For the text-containing cell, return its midpoint in (X, Y) coordinate format. 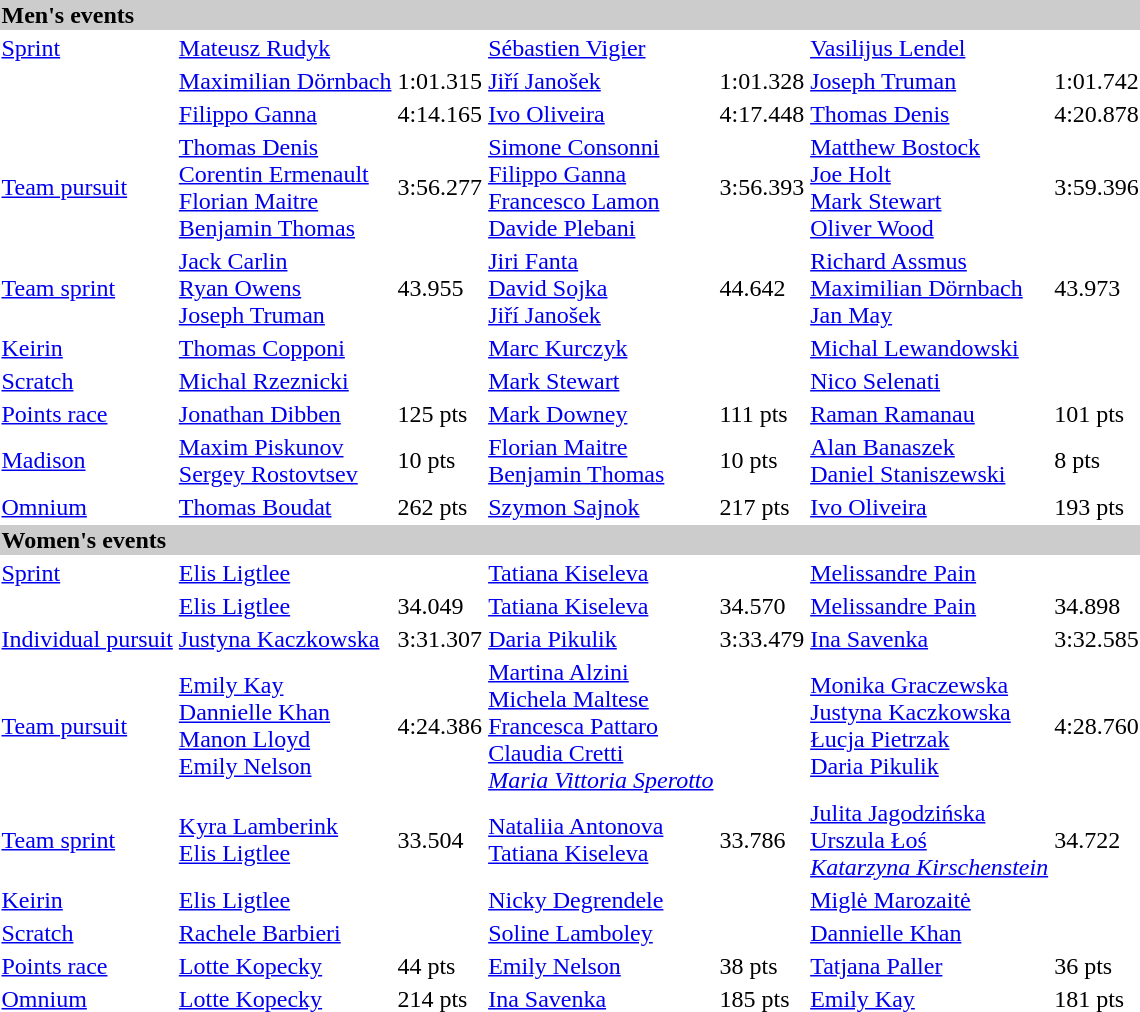
Alan BanaszekDaniel Staniszewski (930, 460)
3:56.393 (762, 188)
Mateusz Rudyk (285, 48)
Ina Savenka (930, 639)
Kyra LamberinkElis Ligtlee (285, 840)
Michal Lewandowski (930, 348)
Lotte Kopecky (285, 966)
43.955 (440, 288)
Justyna Kaczkowska (285, 639)
Miglė Marozaitė (930, 900)
1:01.328 (762, 81)
44 pts (440, 966)
34.570 (762, 606)
38 pts (762, 966)
Vasilijus Lendel (930, 48)
Jiri FantaDavid SojkaJiří Janošek (601, 288)
Madison (87, 460)
125 pts (440, 414)
Maximilian Dörnbach (285, 81)
217 pts (762, 507)
Simone ConsonniFilippo GannaFrancesco LamonDavide Plebani (601, 188)
Filippo Ganna (285, 114)
Monika GraczewskaJustyna KaczkowskaŁucja PietrzakDaria Pikulik (930, 726)
Thomas Denis (930, 114)
Mark Downey (601, 414)
33.786 (762, 840)
Raman Ramanau (930, 414)
Daria Pikulik (601, 639)
Julita JagodzińskaUrszula ŁośKatarzyna Kirschenstein (930, 840)
Florian MaitreBenjamin Thomas (601, 460)
Emily KayDannielle KhanManon LloydEmily Nelson (285, 726)
3:56.277 (440, 188)
Individual pursuit (87, 639)
Women's events (570, 540)
Dannielle Khan (930, 933)
262 pts (440, 507)
Matthew BostockJoe HoltMark StewartOliver Wood (930, 188)
Nicky Degrendele (601, 900)
Sébastien Vigier (601, 48)
Omnium (87, 507)
4:17.448 (762, 114)
Jonathan Dibben (285, 414)
Martina AlziniMichela MalteseFrancesca PattaroClaudia CrettiMaria Vittoria Sperotto (601, 726)
Emily Nelson (601, 966)
Men's events (570, 15)
111 pts (762, 414)
34.049 (440, 606)
Jiří Janošek (601, 81)
4:24.386 (440, 726)
33.504 (440, 840)
Joseph Truman (930, 81)
Tatjana Paller (930, 966)
Rachele Barbieri (285, 933)
3:31.307 (440, 639)
Soline Lamboley (601, 933)
Thomas Boudat (285, 507)
Michal Rzeznicki (285, 381)
Szymon Sajnok (601, 507)
Nataliia AntonovaTatiana Kiseleva (601, 840)
Maxim PiskunovSergey Rostovtsev (285, 460)
Thomas DenisCorentin ErmenaultFlorian MaitreBenjamin Thomas (285, 188)
3:33.479 (762, 639)
4:14.165 (440, 114)
44.642 (762, 288)
Richard AssmusMaximilian DörnbachJan May (930, 288)
Marc Kurczyk (601, 348)
Thomas Copponi (285, 348)
Jack CarlinRyan OwensJoseph Truman (285, 288)
Mark Stewart (601, 381)
1:01.315 (440, 81)
Nico Selenati (930, 381)
